From the cell containing the given text, extract its center point as [X, Y] coordinate. 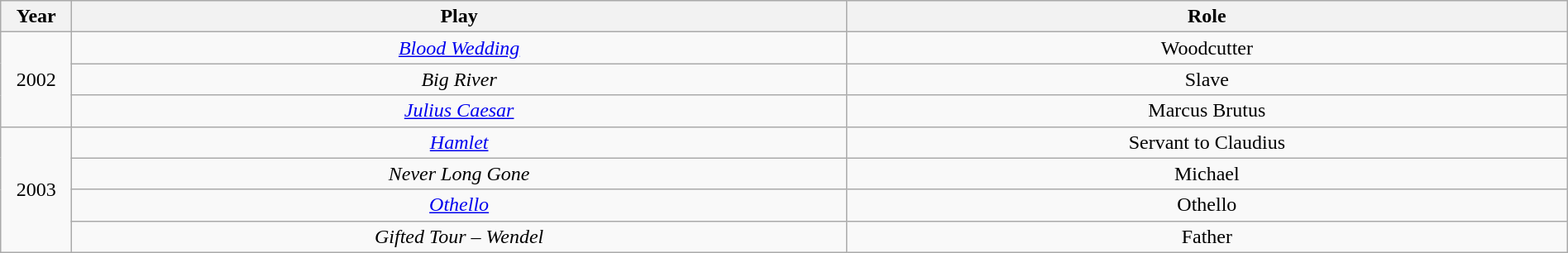
Role [1207, 17]
Never Long Gone [460, 174]
Father [1207, 236]
Blood Wedding [460, 48]
Year [36, 17]
2002 [36, 79]
Michael [1207, 174]
Woodcutter [1207, 48]
Gifted Tour – Wendel [460, 236]
Servant to Claudius [1207, 142]
2003 [36, 189]
Slave [1207, 79]
Big River [460, 79]
Julius Caesar [460, 111]
Marcus Brutus [1207, 111]
Play [460, 17]
Hamlet [460, 142]
